Provide the [X, Y] coordinate of the cell's center where the given text is located.  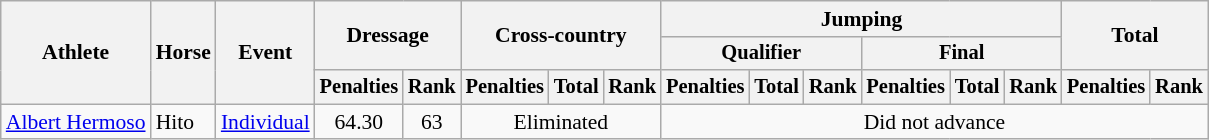
Qualifier [761, 54]
Dressage [388, 36]
Individual [266, 122]
Hito [184, 122]
Eliminated [561, 122]
Cross-country [561, 36]
Albert Hermoso [76, 122]
64.30 [359, 122]
Did not advance [934, 122]
Horse [184, 52]
Athlete [76, 52]
Final [961, 54]
Event [266, 52]
63 [432, 122]
Jumping [862, 19]
